Capture the cell that displays the provided text and extract its [X, Y] central coordinate. 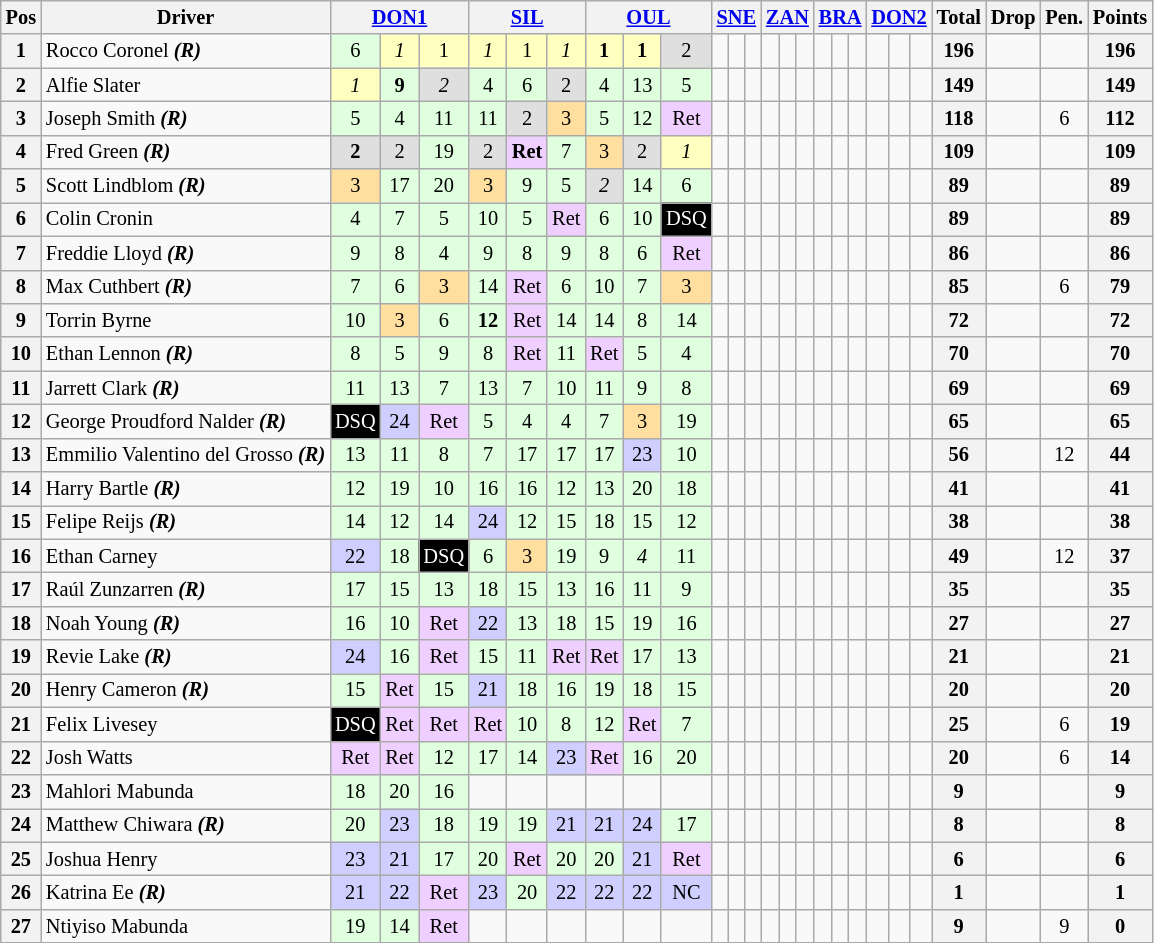
Alfie Slater [186, 85]
DON2 [898, 17]
Pos [21, 17]
Pen. [1064, 17]
Driver [186, 17]
Josh Watts [186, 758]
0 [1120, 926]
Noah Young (R) [186, 623]
Revie Lake (R) [186, 657]
118 [959, 118]
DON1 [400, 17]
OUL [648, 17]
Joseph Smith (R) [186, 118]
Felix Livesey [186, 724]
Matthew Chiwara (R) [186, 825]
Emmilio Valentino del Grosso (R) [186, 455]
Total [959, 17]
Drop [1014, 17]
44 [1120, 455]
Katrina Ee (R) [186, 892]
SNE [736, 17]
George Proudford Nalder (R) [186, 421]
Jarrett Clark (R) [186, 388]
26 [21, 892]
79 [1120, 287]
112 [1120, 118]
Freddie Lloyd (R) [186, 253]
Henry Cameron (R) [186, 690]
Max Cuthbert (R) [186, 287]
49 [959, 556]
Mahlori Mabunda [186, 791]
ZAN [788, 17]
85 [959, 287]
Fred Green (R) [186, 152]
Ntiyiso Mabunda [186, 926]
Ethan Lennon (R) [186, 354]
Raúl Zunzarren (R) [186, 589]
Colin Cronin [186, 219]
Joshua Henry [186, 859]
NC [686, 892]
37 [1120, 556]
Torrin Byrne [186, 320]
BRA [840, 17]
SIL [527, 17]
Scott Lindblom (R) [186, 186]
Rocco Coronel (R) [186, 51]
Felipe Reijs (R) [186, 522]
Ethan Carney [186, 556]
Points [1120, 17]
56 [959, 455]
Harry Bartle (R) [186, 489]
